From the cell containing the given text, extract its center point as (X, Y) coordinate. 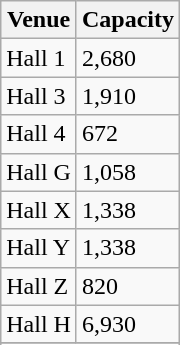
6,930 (128, 324)
1,058 (128, 172)
Hall 1 (39, 58)
Hall G (39, 172)
Venue (39, 20)
Hall 3 (39, 96)
Capacity (128, 20)
1,910 (128, 96)
672 (128, 134)
Hall X (39, 210)
Hall H (39, 324)
Hall 4 (39, 134)
820 (128, 286)
2,680 (128, 58)
Hall Y (39, 248)
Hall Z (39, 286)
